Identify which cell holds the provided text, then report its [X, Y] central coordinate. 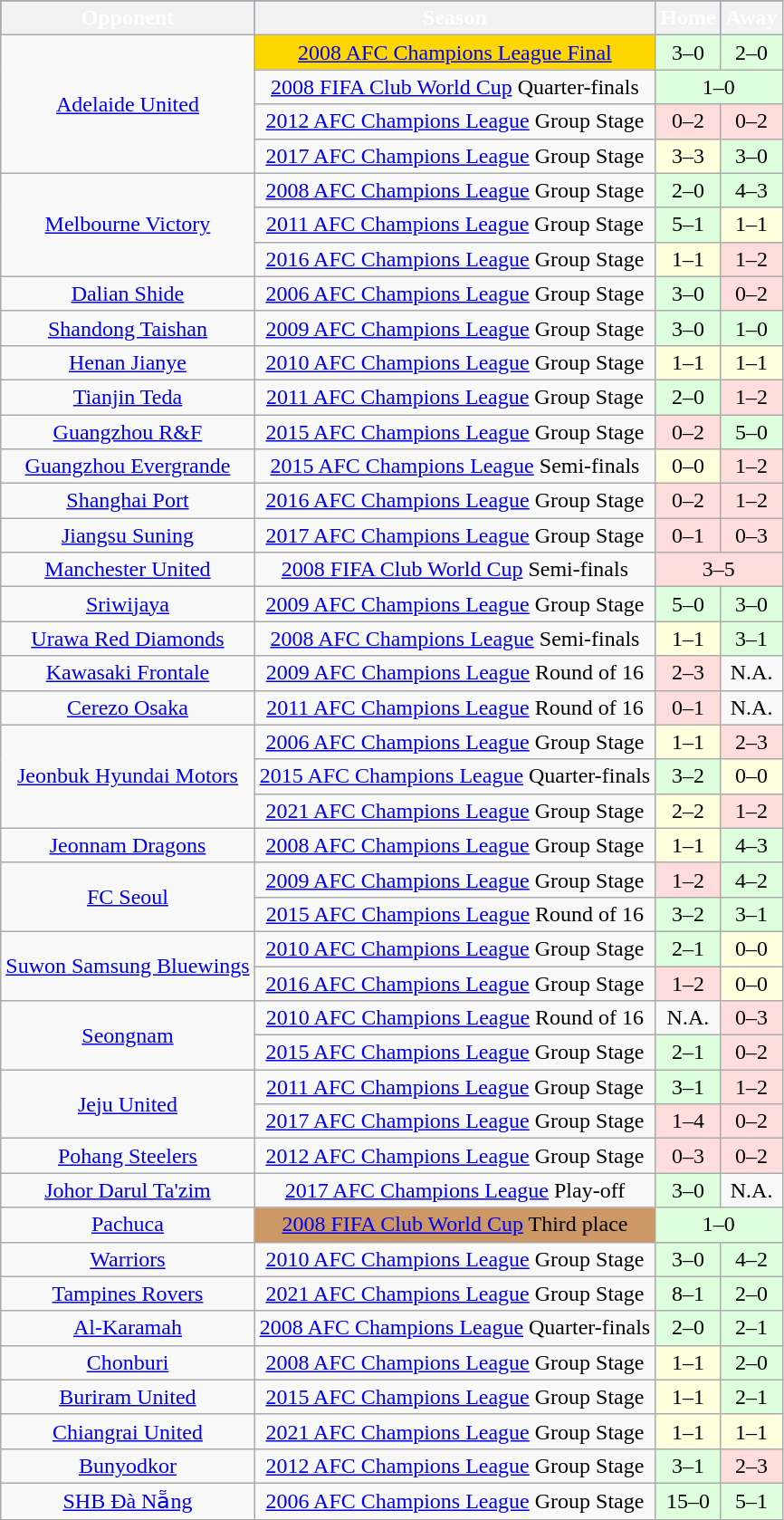
Warriors [128, 1259]
Manchester United [128, 570]
Pohang Steelers [128, 1156]
2008 AFC Champions League Final [454, 53]
2008 FIFA Club World Cup Third place [454, 1225]
Jeonnam Dragons [128, 845]
FC Seoul [128, 897]
Shandong Taishan [128, 328]
Adelaide United [128, 104]
Bunyodkor [128, 1466]
Suwon Samsung Bluewings [128, 966]
Tampines Rovers [128, 1294]
1–4 [688, 1121]
Guangzhou R&F [128, 432]
Pachuca [128, 1225]
Al-Karamah [128, 1328]
Dalian Shide [128, 293]
2008 FIFA Club World Cup Quarter-finals [454, 87]
Shanghai Port [128, 501]
Chonburi [128, 1362]
Johor Darul Ta'zim [128, 1190]
2015 AFC Champions League Round of 16 [454, 914]
Urawa Red Diamonds [128, 639]
SHB Đà Nẵng [128, 1501]
Tianjin Teda [128, 397]
8–1 [688, 1294]
Seongnam [128, 1035]
2010 AFC Champions League Round of 16 [454, 1018]
2011 AFC Champions League Round of 16 [454, 707]
Jiangsu Suning [128, 535]
2017 AFC Champions League Play-off [454, 1190]
3–3 [688, 156]
Guangzhou Evergrande [128, 467]
2015 AFC Champions League Semi-finals [454, 467]
Kawasaki Frontale [128, 673]
2008 AFC Champions League Quarter-finals [454, 1328]
Season [454, 18]
Henan Jianye [128, 362]
3–5 [719, 570]
Jeonbuk Hyundai Motors [128, 776]
Opponent [128, 18]
2015 AFC Champions League Quarter-finals [454, 776]
Home [688, 18]
Cerezo Osaka [128, 707]
Sriwijaya [128, 604]
Jeju United [128, 1104]
2008 AFC Champions League Semi-finals [454, 639]
2008 FIFA Club World Cup Semi-finals [454, 570]
Chiangrai United [128, 1431]
Melbourne Victory [128, 225]
15–0 [688, 1501]
Buriram United [128, 1397]
2–2 [688, 811]
2009 AFC Champions League Round of 16 [454, 673]
Away [751, 18]
